Determine the (x, y) coordinate at the center of the cell enclosing the given text.  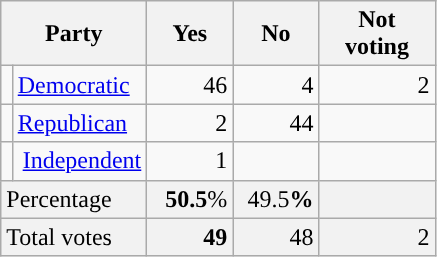
50.5% (190, 199)
Not voting (377, 34)
Independent (80, 161)
Yes (190, 34)
Party (74, 34)
No (276, 34)
46 (190, 85)
Total votes (74, 237)
4 (276, 85)
Percentage (74, 199)
1 (190, 161)
49 (190, 237)
Democratic (80, 85)
44 (276, 123)
48 (276, 237)
49.5% (276, 199)
Republican (80, 123)
